Scan for the cell matching the given text and deliver its (x, y) coordinate at center. 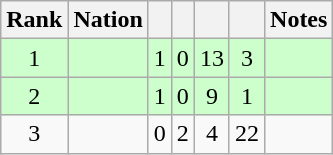
13 (212, 58)
Rank (34, 20)
Nation (108, 20)
4 (212, 134)
9 (212, 96)
22 (246, 134)
Notes (299, 20)
